Detect which cell encompasses the target text, then output its [x, y] center coordinate. 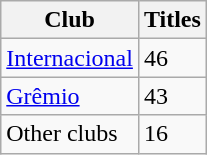
Grêmio [70, 96]
43 [172, 96]
Club [70, 20]
Titles [172, 20]
46 [172, 58]
Other clubs [70, 134]
16 [172, 134]
Internacional [70, 58]
